Locate the cell with the specified text and output its (X, Y) center coordinate. 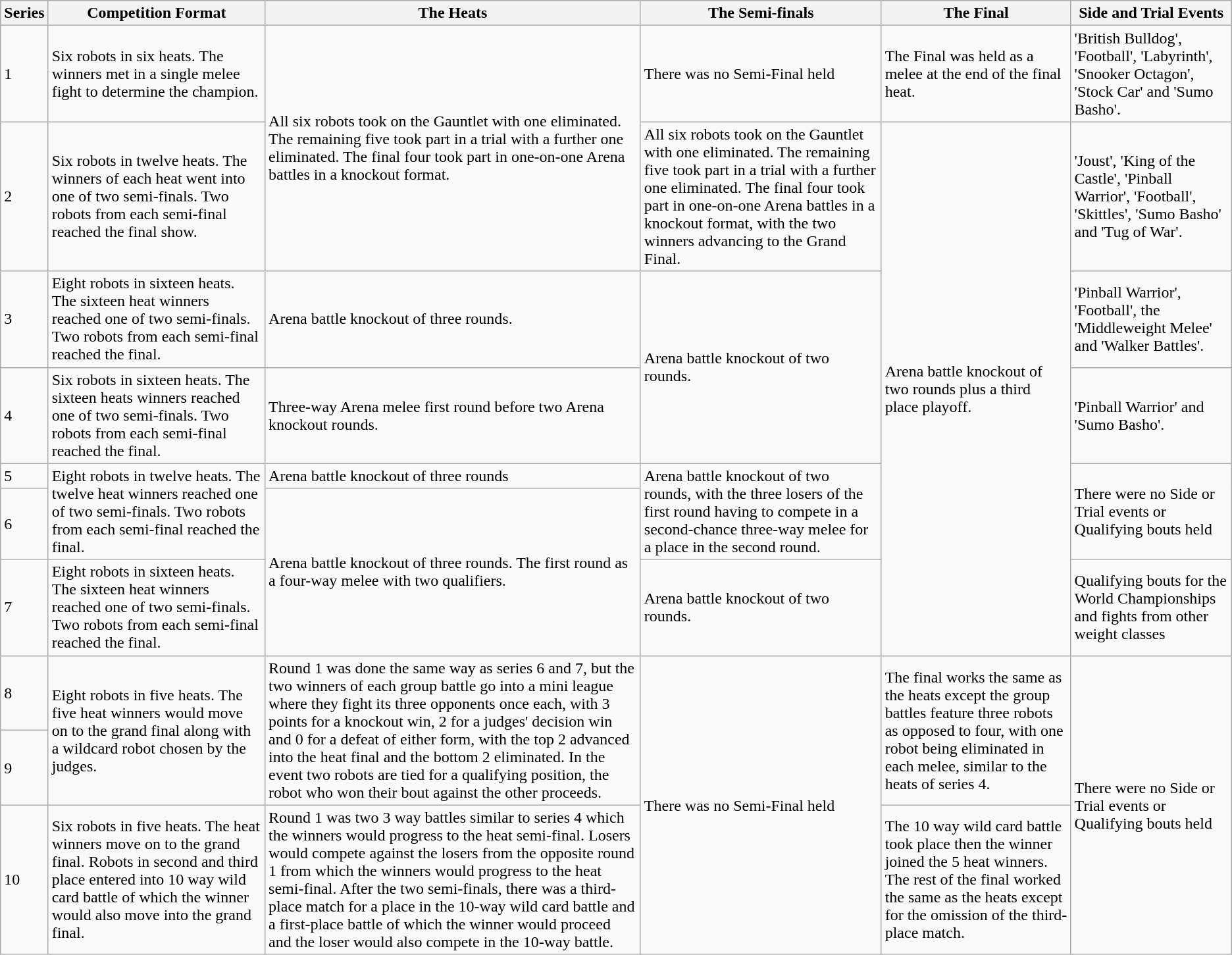
Side and Trial Events (1151, 13)
Eight robots in five heats. The five heat winners would move on to the grand final along with a wildcard robot chosen by the judges. (157, 731)
The Heats (453, 13)
8 (24, 693)
Arena battle knockout of three rounds (453, 476)
The Semi-finals (761, 13)
2 (24, 196)
The Final was held as a melee at the end of the final heat. (976, 74)
3 (24, 319)
4 (24, 415)
Competition Format (157, 13)
The Final (976, 13)
10 (24, 879)
'Pinball Warrior' and 'Sumo Basho'. (1151, 415)
Eight robots in twelve heats. The twelve heat winners reached one of two semi-finals. Two robots from each semi-final reached the final. (157, 511)
Six robots in twelve heats. The winners of each heat went into one of two semi-finals. Two robots from each semi-final reached the final show. (157, 196)
Series (24, 13)
7 (24, 607)
6 (24, 524)
Six robots in six heats. The winners met in a single melee fight to determine the champion. (157, 74)
Six robots in sixteen heats. The sixteen heats winners reached one of two semi-finals. Two robots from each semi-final reached the final. (157, 415)
Three-way Arena melee first round before two Arena knockout rounds. (453, 415)
'British Bulldog', 'Football', 'Labyrinth', 'Snooker Octagon', 'Stock Car' and 'Sumo Basho'. (1151, 74)
5 (24, 476)
Arena battle knockout of two rounds plus a third place playoff. (976, 388)
Arena battle knockout of three rounds. The first round as a four-way melee with two qualifiers. (453, 572)
'Joust', 'King of the Castle', 'Pinball Warrior', 'Football', 'Skittles', 'Sumo Basho' and 'Tug of War'. (1151, 196)
Arena battle knockout of three rounds. (453, 319)
'Pinball Warrior', 'Football', the 'Middleweight Melee' and 'Walker Battles'. (1151, 319)
Qualifying bouts for the World Championships and fights from other weight classes (1151, 607)
9 (24, 768)
1 (24, 74)
